Output the [X, Y] coordinate of the center of the cell containing the given text.  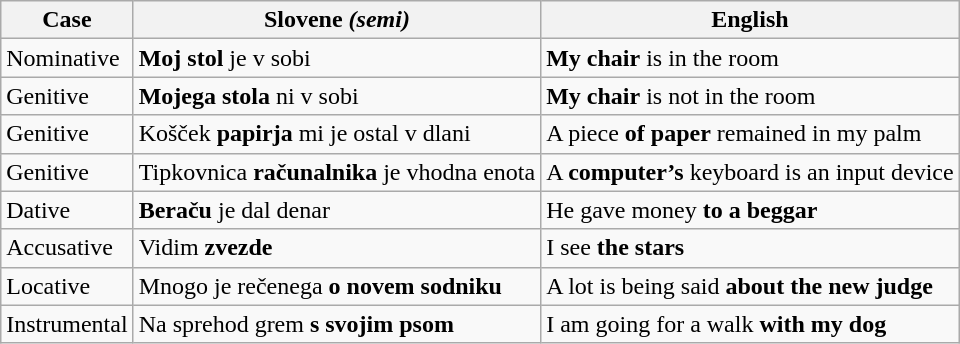
I see the stars [750, 248]
Moj stol je v sobi [337, 58]
Dative [67, 210]
Vidim zvezde [337, 248]
Košček papirja mi je ostal v dlani [337, 134]
Mnogo je rečenega o novem sodniku [337, 286]
Nominative [67, 58]
Mojega stola ni v sobi [337, 96]
Slovene (semi) [337, 20]
English [750, 20]
Case [67, 20]
I am going for a walk with my dog [750, 324]
Instrumental [67, 324]
A piece of paper remained in my palm [750, 134]
Beraču je dal denar [337, 210]
He gave money to a beggar [750, 210]
My chair is not in the room [750, 96]
A lot is being said about the new judge [750, 286]
Accusative [67, 248]
My chair is in the room [750, 58]
Tipkovnica računalnika je vhodna enota [337, 172]
Locative [67, 286]
A computer’s keyboard is an input device [750, 172]
Na sprehod grem s svojim psom [337, 324]
